Return [x, y] of the center of cell containing provided text 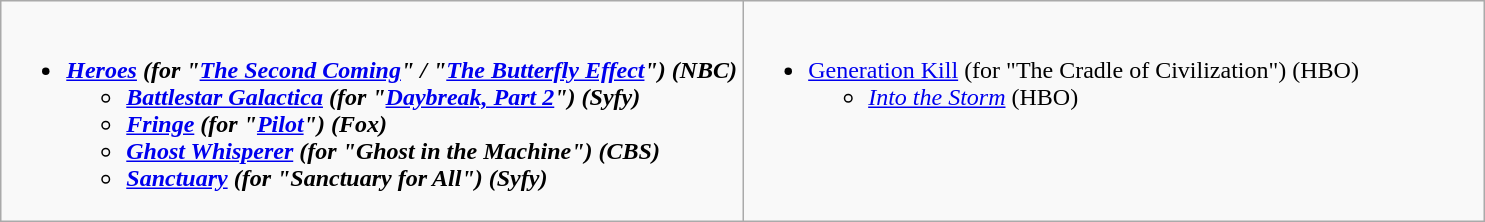
Generation Kill (for "The Cradle of Civilization") (HBO)Into the Storm (HBO) [1114, 112]
